Determine the (x, y) coordinate at the center of the cell enclosing the given text.  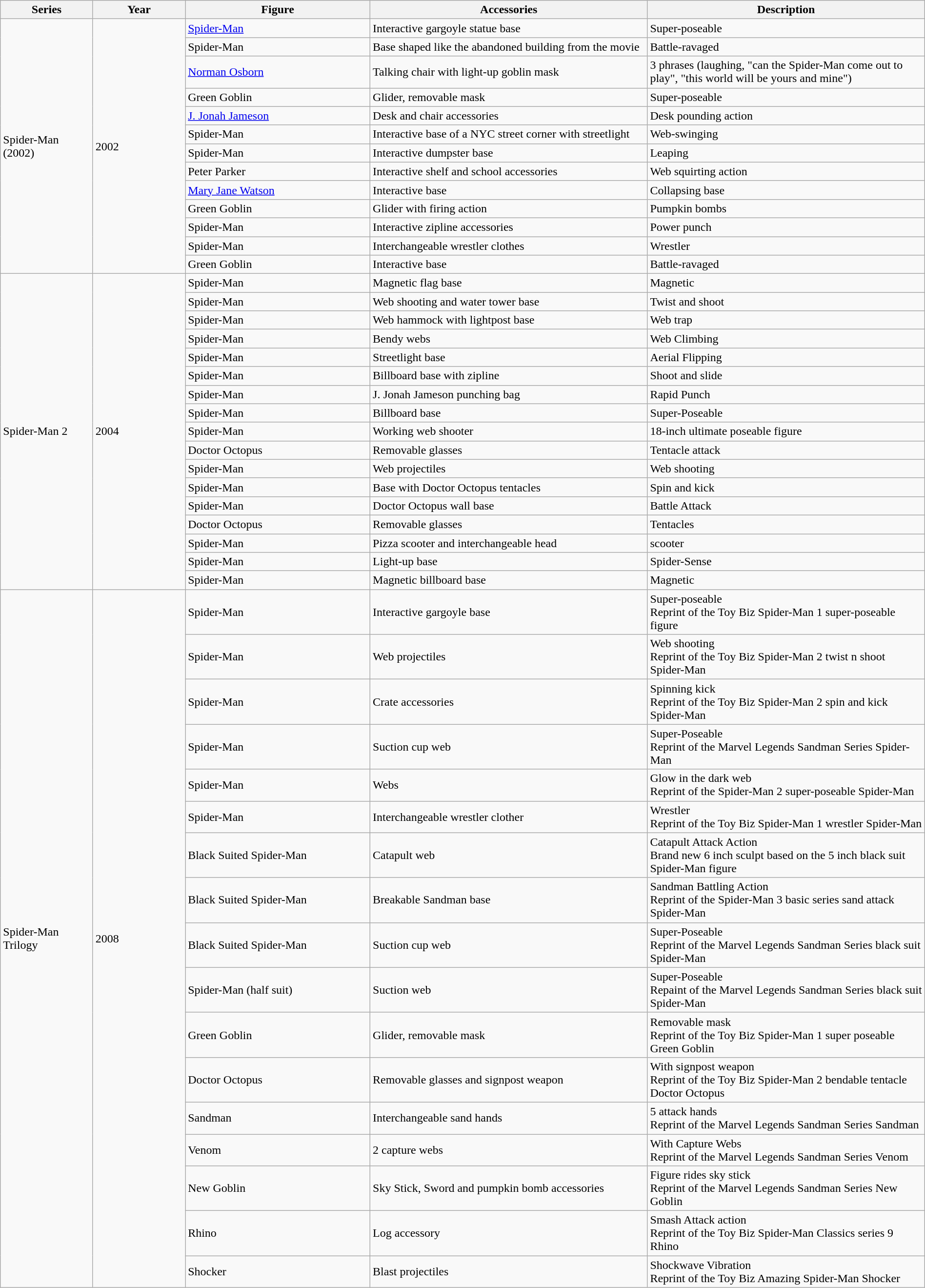
Magnetic billboard base (509, 580)
Log accessory (509, 1233)
Base shaped like the abandoned building from the movie (509, 47)
Description (786, 10)
Web-swinging (786, 134)
Breakable Sandman base (509, 900)
2 capture webs (509, 1150)
3 phrases (laughing, "can the Spider-Man come out to play", "this world will be yours and mine") (786, 72)
Shocker (278, 1272)
Spin and kick (786, 487)
Crate accessories (509, 702)
Web hammock with lightpost base (509, 320)
Doctor Octopus wall base (509, 506)
Interactive zipline accessories (509, 227)
New Goblin (278, 1188)
Light-up base (509, 562)
Aerial Flipping (786, 357)
Accessories (509, 10)
Interchangeable sand hands (509, 1118)
Web trap (786, 320)
Catapult Attack ActionBrand new 6 inch sculpt based on the 5 inch black suit Spider-Man figure (786, 855)
Billboard base (509, 413)
Desk and chair accessories (509, 116)
Rhino (278, 1233)
Interactive dumpster base (509, 153)
J. Jonah Jameson punching bag (509, 394)
Interactive gargoyle statue base (509, 28)
WrestlerReprint of the Toy Biz Spider-Man 1 wrestler Spider-Man (786, 817)
Super-PoseableRepaint of the Marvel Legends Sandman Series black suit Spider-Man (786, 990)
Removable maskReprint of the Toy Biz Spider-Man 1 super poseable Green Goblin (786, 1035)
Blast projectiles (509, 1272)
Streetlight base (509, 357)
Pizza scooter and interchangeable head (509, 543)
Interchangeable wrestler clother (509, 817)
Super-Poseable (786, 413)
Pumpkin bombs (786, 208)
Collapsing base (786, 190)
Web shooting (786, 469)
Billboard base with zipline (509, 376)
Web shooting and water tower base (509, 302)
Super-poseableReprint of the Toy Biz Spider-Man 1 super-poseable figure (786, 612)
With signpost weaponReprint of the Toy Biz Spider-Man 2 bendable tentacle Doctor Octopus (786, 1080)
Web shootingReprint of the Toy Biz Spider-Man 2 twist n shoot Spider-Man (786, 657)
scooter (786, 543)
2002 (139, 146)
Interactive gargoyle base (509, 612)
18-inch ultimate poseable figure (786, 431)
2004 (139, 431)
Year (139, 10)
J. Jonah Jameson (278, 116)
Interactive shelf and school accessories (509, 171)
Base with Doctor Octopus tentacles (509, 487)
Webs (509, 785)
Figure rides sky stickReprint of the Marvel Legends Sandman Series New Goblin (786, 1188)
Sandman (278, 1118)
Working web shooter (509, 431)
Interactive base of a NYC street corner with streetlight (509, 134)
Talking chair with light-up goblin mask (509, 72)
Interchangeable wrestler clothes (509, 245)
Twist and shoot (786, 302)
Spider-Man 2 (47, 431)
Peter Parker (278, 171)
Sky Stick, Sword and pumpkin bomb accessories (509, 1188)
Battle Attack (786, 506)
Tentacle attack (786, 450)
With Capture WebsReprint of the Marvel Legends Sandman Series Venom (786, 1150)
Super-PoseableReprint of the Marvel Legends Sandman Series Spider-Man (786, 747)
Spider-Sense (786, 562)
Power punch (786, 227)
Bendy webs (509, 339)
Spider-Man Trilogy (47, 939)
Web squirting action (786, 171)
Super-PoseableReprint of the Marvel Legends Sandman Series black suit Spider-Man (786, 945)
Tentacles (786, 524)
Figure (278, 10)
Spider-Man (half suit) (278, 990)
Spider-Man (2002) (47, 146)
Sandman Battling ActionReprint of the Spider-Man 3 basic series sand attack Spider-Man (786, 900)
Web Climbing (786, 339)
Glow in the dark webReprint of the Spider-Man 2 super-poseable Spider-Man (786, 785)
Removable glasses and signpost weapon (509, 1080)
Series (47, 10)
Desk pounding action (786, 116)
5 attack handsReprint of the Marvel Legends Sandman Series Sandman (786, 1118)
2008 (139, 939)
Mary Jane Watson (278, 190)
Venom (278, 1150)
Spinning kickReprint of the Toy Biz Spider-Man 2 spin and kick Spider-Man (786, 702)
Catapult web (509, 855)
Wrestler (786, 245)
Rapid Punch (786, 394)
Norman Osborn (278, 72)
Suction web (509, 990)
Magnetic flag base (509, 283)
Smash Attack actionReprint of the Toy Biz Spider-Man Classics series 9 Rhino (786, 1233)
Shoot and slide (786, 376)
Glider with firing action (509, 208)
Shockwave VibrationReprint of the Toy Biz Amazing Spider-Man Shocker (786, 1272)
Leaping (786, 153)
